Pinpoint the cell where the given text exists, returning its [X, Y] midpoint coordinate. 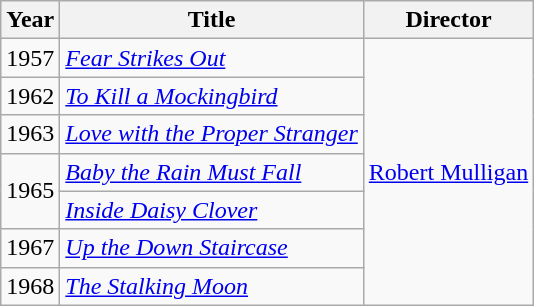
Baby the Rain Must Fall [212, 172]
Fear Strikes Out [212, 58]
Director [448, 20]
The Stalking Moon [212, 286]
Year [30, 20]
1962 [30, 96]
1957 [30, 58]
1967 [30, 248]
1968 [30, 286]
1963 [30, 134]
Title [212, 20]
Love with the Proper Stranger [212, 134]
To Kill a Mockingbird [212, 96]
Inside Daisy Clover [212, 210]
Robert Mulligan [448, 172]
Up the Down Staircase [212, 248]
1965 [30, 191]
